Search for the cell housing the specified text and yield its (X, Y) center coordinate. 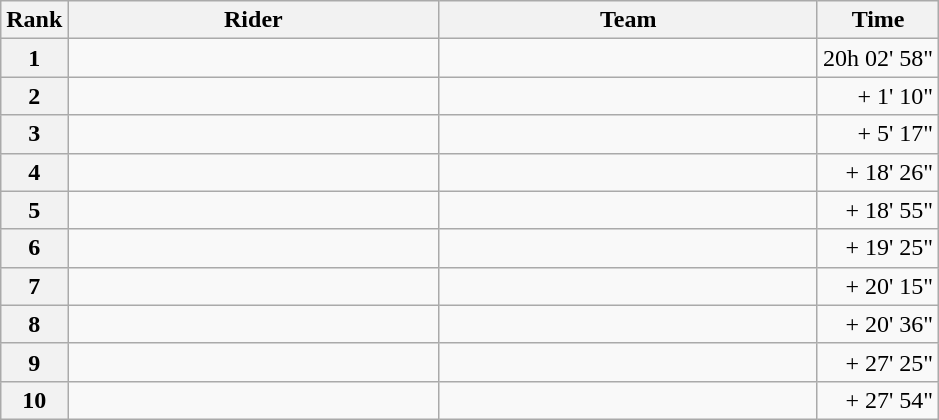
7 (34, 286)
20h 02' 58" (878, 58)
+ 5' 17" (878, 134)
5 (34, 210)
+ 20' 36" (878, 324)
1 (34, 58)
+ 18' 26" (878, 172)
Rider (254, 20)
Team (628, 20)
+ 20' 15" (878, 286)
Time (878, 20)
+ 18' 55" (878, 210)
+ 27' 25" (878, 362)
9 (34, 362)
4 (34, 172)
8 (34, 324)
+ 1' 10" (878, 96)
2 (34, 96)
10 (34, 400)
Rank (34, 20)
+ 19' 25" (878, 248)
+ 27' 54" (878, 400)
6 (34, 248)
3 (34, 134)
